Output the (X, Y) coordinate of the center of the cell containing the given text.  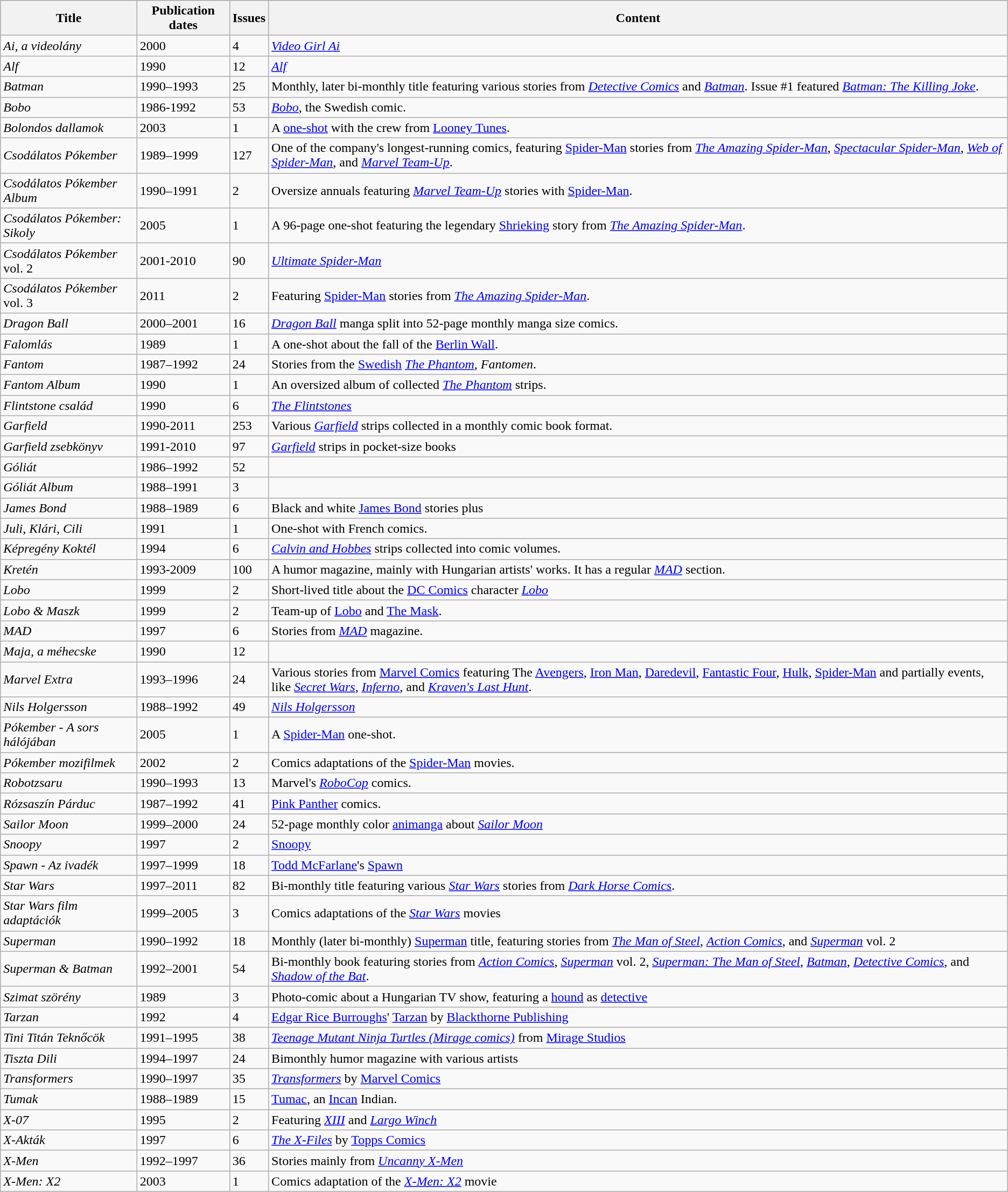
36 (249, 1161)
Garfield zsebkönyv (69, 447)
Bimonthly humor magazine with various artists (639, 1058)
90 (249, 261)
Sailor Moon (69, 824)
Team-up of Lobo and The Mask. (639, 610)
X-Men: X2 (69, 1181)
1997–1999 (183, 865)
A one-shot about the fall of the Berlin Wall. (639, 344)
1990–1991 (183, 191)
Monthly (later bi-monthly) Superman title, featuring stories from The Man of Steel, Action Comics, and Superman vol. 2 (639, 941)
The X-Files by Topps Comics (639, 1140)
Bolondos dallamok (69, 128)
2011 (183, 295)
Bobo, the Swedish comic. (639, 107)
1992–2001 (183, 968)
Juli, Klári, Cili (69, 528)
2000–2001 (183, 323)
52 (249, 467)
Tumak (69, 1099)
Robotzsaru (69, 783)
Spawn - Az ivadék (69, 865)
Bi-monthly title featuring various Star Wars stories from Dark Horse Comics. (639, 886)
52-page monthly color animanga about Sailor Moon (639, 824)
Csodálatos Pókember (69, 155)
Stories from the Swedish The Phantom, Fantomen. (639, 365)
1993–1996 (183, 679)
Edgar Rice Burroughs' Tarzan by Blackthorne Publishing (639, 1017)
1989–1999 (183, 155)
Ai, a videolány (69, 46)
Black and white James Bond stories plus (639, 508)
Tarzan (69, 1017)
Comics adaptations of the Spider-Man movies. (639, 763)
Photo-comic about a Hungarian TV show, featuring a hound as detective (639, 996)
97 (249, 447)
Monthly, later bi-monthly title featuring various stories from Detective Comics and Batman. Issue #1 featured Batman: The Killing Joke. (639, 87)
Publication dates (183, 18)
1990–1992 (183, 941)
Star Wars (69, 886)
Pókember - A sors hálójában (69, 735)
49 (249, 707)
Batman (69, 87)
Falomlás (69, 344)
A one-shot with the crew from Looney Tunes. (639, 128)
Szimat szörény (69, 996)
Stories mainly from Uncanny X-Men (639, 1161)
A Spider-Man one-shot. (639, 735)
100 (249, 569)
Transformers by Marvel Comics (639, 1079)
Flintstone család (69, 406)
Oversize annuals featuring Marvel Team-Up stories with Spider-Man. (639, 191)
2000 (183, 46)
X-07 (69, 1120)
Lobo (69, 590)
Dragon Ball manga split into 52-page monthly manga size comics. (639, 323)
2001-2010 (183, 261)
1995 (183, 1120)
Pink Panther comics. (639, 804)
One-shot with French comics. (639, 528)
25 (249, 87)
Comics adaptations of the Star Wars movies (639, 914)
Kretén (69, 569)
1992 (183, 1017)
Rózsaszín Párduc (69, 804)
15 (249, 1099)
Csodálatos Pókember vol. 2 (69, 261)
Ultimate Spider-Man (639, 261)
253 (249, 426)
1991 (183, 528)
A 96-page one-shot featuring the legendary Shrieking story from The Amazing Spider-Man. (639, 225)
Video Girl Ai (639, 46)
Superman (69, 941)
Title (69, 18)
Képregény Koktél (69, 549)
Fantom (69, 365)
Garfield (69, 426)
Garfield strips in pocket-size books (639, 447)
A humor magazine, mainly with Hungarian artists' works. It has a regular MAD section. (639, 569)
Comics adaptation of the X-Men: X2 movie (639, 1181)
Marvel Extra (69, 679)
1991–1995 (183, 1037)
Superman & Batman (69, 968)
1997–2011 (183, 886)
Csodálatos Pókember: Sikoly (69, 225)
Bobo (69, 107)
Content (639, 18)
Csodálatos Pókember Album (69, 191)
1992–1997 (183, 1161)
Góliát (69, 467)
Bi-monthly book featuring stories from Action Comics, Superman vol. 2, Superman: The Man of Steel, Batman, Detective Comics, and Shadow of the Bat. (639, 968)
An oversized album of collected The Phantom strips. (639, 385)
X-Men (69, 1161)
Featuring XIII and Largo Winch (639, 1120)
Marvel's RoboCop comics. (639, 783)
1990-2011 (183, 426)
127 (249, 155)
Lobo & Maszk (69, 610)
Issues (249, 18)
Short-lived title about the DC Comics character Lobo (639, 590)
13 (249, 783)
Todd McFarlane's Spawn (639, 865)
Featuring Spider-Man stories from The Amazing Spider-Man. (639, 295)
The Flintstones (639, 406)
1986-1992 (183, 107)
Csodálatos Pókember vol. 3 (69, 295)
Dragon Ball (69, 323)
Stories from MAD magazine. (639, 631)
1993-2009 (183, 569)
Various Garfield strips collected in a monthly comic book format. (639, 426)
1999–2005 (183, 914)
X-Akták (69, 1140)
16 (249, 323)
James Bond (69, 508)
2002 (183, 763)
41 (249, 804)
Calvin and Hobbes strips collected into comic volumes. (639, 549)
Góliát Album (69, 487)
Tumac, an Incan Indian. (639, 1099)
1994–1997 (183, 1058)
MAD (69, 631)
1986–1992 (183, 467)
1988–1991 (183, 487)
35 (249, 1079)
1994 (183, 549)
Maja, a méhecske (69, 651)
Star Wars film adaptációk (69, 914)
1988–1992 (183, 707)
82 (249, 886)
Pókember mozifilmek (69, 763)
Tini Titán Teknőcök (69, 1037)
54 (249, 968)
38 (249, 1037)
1990–1997 (183, 1079)
Teenage Mutant Ninja Turtles (Mirage comics) from Mirage Studios (639, 1037)
53 (249, 107)
Tiszta Dili (69, 1058)
1991-2010 (183, 447)
Transformers (69, 1079)
1999–2000 (183, 824)
Fantom Album (69, 385)
